Locate the cell with the specified text and output its (X, Y) center coordinate. 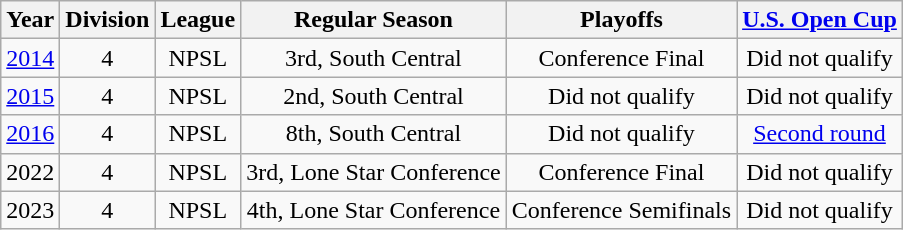
2016 (30, 134)
2015 (30, 96)
Division (108, 20)
Year (30, 20)
2014 (30, 58)
3rd, South Central (374, 58)
Conference Semifinals (621, 210)
2023 (30, 210)
Regular Season (374, 20)
8th, South Central (374, 134)
2022 (30, 172)
3rd, Lone Star Conference (374, 172)
Playoffs (621, 20)
U.S. Open Cup (820, 20)
4th, Lone Star Conference (374, 210)
2nd, South Central (374, 96)
League (198, 20)
Second round (820, 134)
